Capture the cell that displays the provided text and extract its [x, y] central coordinate. 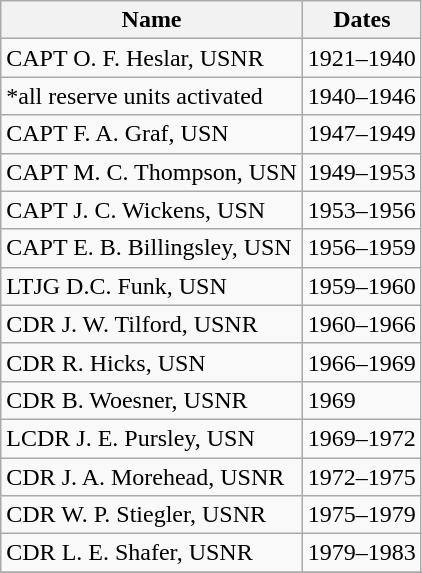
LCDR J. E. Pursley, USN [152, 438]
CDR B. Woesner, USNR [152, 400]
1940–1946 [362, 96]
1969 [362, 400]
*all reserve units activated [152, 96]
1966–1969 [362, 362]
1956–1959 [362, 248]
Dates [362, 20]
1975–1979 [362, 515]
CAPT J. C. Wickens, USN [152, 210]
CAPT E. B. Billingsley, USN [152, 248]
CDR R. Hicks, USN [152, 362]
1949–1953 [362, 172]
CAPT F. A. Graf, USN [152, 134]
1959–1960 [362, 286]
CDR J. A. Morehead, USNR [152, 477]
1969–1972 [362, 438]
1960–1966 [362, 324]
CAPT M. C. Thompson, USN [152, 172]
1921–1940 [362, 58]
1947–1949 [362, 134]
1972–1975 [362, 477]
1953–1956 [362, 210]
LTJG D.C. Funk, USN [152, 286]
CDR W. P. Stiegler, USNR [152, 515]
CDR J. W. Tilford, USNR [152, 324]
Name [152, 20]
CDR L. E. Shafer, USNR [152, 553]
1979–1983 [362, 553]
CAPT O. F. Heslar, USNR [152, 58]
